Output the (x, y) coordinate of the center of the cell containing the given text.  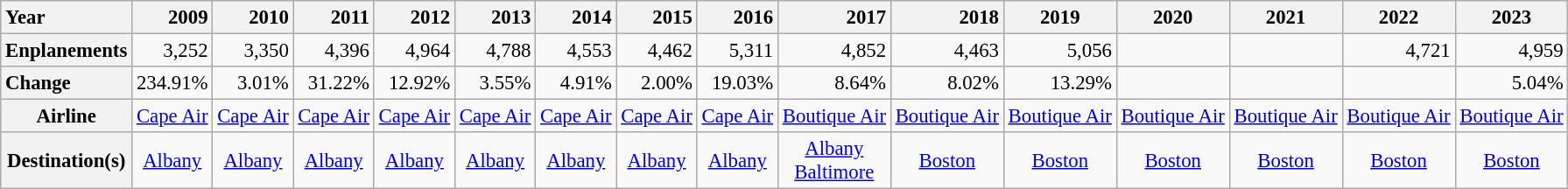
3.01% (253, 83)
4,462 (657, 51)
4,788 (496, 51)
8.64% (833, 83)
Airline (67, 116)
3,252 (172, 51)
13.29% (1059, 83)
AlbanyBaltimore (833, 161)
234.91% (172, 83)
3,350 (253, 51)
2013 (496, 17)
4,463 (947, 51)
2021 (1285, 17)
2014 (576, 17)
2016 (737, 17)
Enplanements (67, 51)
2011 (334, 17)
4,721 (1399, 51)
4,959 (1511, 51)
2020 (1173, 17)
2.00% (657, 83)
2017 (833, 17)
2012 (414, 17)
19.03% (737, 83)
5,311 (737, 51)
4,964 (414, 51)
2022 (1399, 17)
31.22% (334, 83)
Year (67, 17)
5.04% (1511, 83)
3.55% (496, 83)
5,056 (1059, 51)
4,396 (334, 51)
2019 (1059, 17)
Destination(s) (67, 161)
4.91% (576, 83)
12.92% (414, 83)
2018 (947, 17)
4,852 (833, 51)
2010 (253, 17)
2009 (172, 17)
2015 (657, 17)
Change (67, 83)
2023 (1511, 17)
8.02% (947, 83)
4,553 (576, 51)
